Find where the given text appears and provide that cell's center as [X, Y] coordinate. 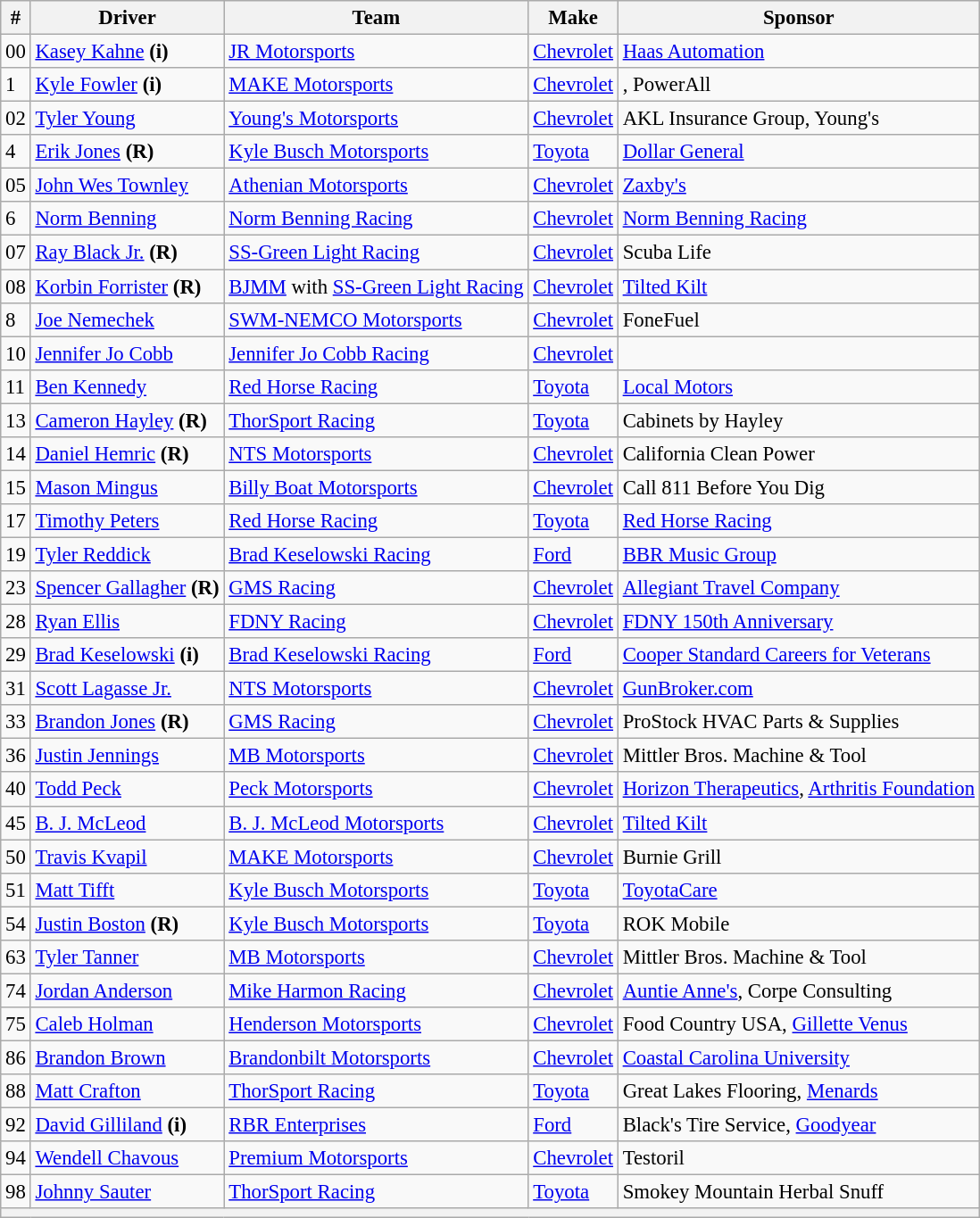
Mike Harmon Racing [377, 990]
Johnny Sauter [127, 1192]
94 [16, 1158]
Jennifer Jo Cobb Racing [377, 353]
Tyler Young [127, 119]
Spencer Gallagher (R) [127, 588]
Team [377, 18]
Norm Benning [127, 219]
FDNY Racing [377, 622]
Smokey Mountain Herbal Snuff [798, 1192]
BBR Music Group [798, 554]
Mason Mingus [127, 487]
05 [16, 186]
Great Lakes Flooring, Menards [798, 1091]
88 [16, 1091]
JR Motorsports [377, 52]
Local Motors [798, 386]
23 [16, 588]
63 [16, 957]
Food Country USA, Gillette Venus [798, 1024]
FoneFuel [798, 319]
13 [16, 420]
07 [16, 253]
Brandonbilt Motorsports [377, 1057]
Testoril [798, 1158]
Burnie Grill [798, 857]
40 [16, 790]
Kyle Fowler (i) [127, 85]
19 [16, 554]
Coastal Carolina University [798, 1057]
51 [16, 890]
GunBroker.com [798, 689]
Billy Boat Motorsports [377, 487]
# [16, 18]
Ben Kennedy [127, 386]
ProStock HVAC Parts & Supplies [798, 722]
17 [16, 521]
Peck Motorsports [377, 790]
1 [16, 85]
Henderson Motorsports [377, 1024]
AKL Insurance Group, Young's [798, 119]
ToyotaCare [798, 890]
Wendell Chavous [127, 1158]
Brad Keselowski (i) [127, 655]
36 [16, 756]
Justin Boston (R) [127, 924]
Ray Black Jr. (R) [127, 253]
Todd Peck [127, 790]
ROK Mobile [798, 924]
Black's Tire Service, Goodyear [798, 1125]
David Gilliland (i) [127, 1125]
, PowerAll [798, 85]
California Clean Power [798, 454]
98 [16, 1192]
Driver [127, 18]
Caleb Holman [127, 1024]
Brandon Jones (R) [127, 722]
14 [16, 454]
RBR Enterprises [377, 1125]
Joe Nemechek [127, 319]
8 [16, 319]
33 [16, 722]
Timothy Peters [127, 521]
Sponsor [798, 18]
B. J. McLeod Motorsports [377, 823]
50 [16, 857]
92 [16, 1125]
Cabinets by Hayley [798, 420]
Ryan Ellis [127, 622]
75 [16, 1024]
Korbin Forrister (R) [127, 286]
Zaxby's [798, 186]
Haas Automation [798, 52]
B. J. McLeod [127, 823]
Jordan Anderson [127, 990]
54 [16, 924]
28 [16, 622]
Matt Tifft [127, 890]
Athenian Motorsports [377, 186]
Cameron Hayley (R) [127, 420]
4 [16, 152]
Daniel Hemric (R) [127, 454]
Make [573, 18]
Call 811 Before You Dig [798, 487]
Matt Crafton [127, 1091]
45 [16, 823]
SS-Green Light Racing [377, 253]
John Wes Townley [127, 186]
Erik Jones (R) [127, 152]
SWM-NEMCO Motorsports [377, 319]
Horizon Therapeutics, Arthritis Foundation [798, 790]
Tyler Reddick [127, 554]
Tyler Tanner [127, 957]
BJMM with SS-Green Light Racing [377, 286]
Cooper Standard Careers for Veterans [798, 655]
Kasey Kahne (i) [127, 52]
Dollar General [798, 152]
Auntie Anne's, Corpe Consulting [798, 990]
6 [16, 219]
10 [16, 353]
Jennifer Jo Cobb [127, 353]
Allegiant Travel Company [798, 588]
11 [16, 386]
Justin Jennings [127, 756]
00 [16, 52]
86 [16, 1057]
02 [16, 119]
08 [16, 286]
29 [16, 655]
FDNY 150th Anniversary [798, 622]
Scuba Life [798, 253]
Travis Kvapil [127, 857]
Brandon Brown [127, 1057]
Premium Motorsports [377, 1158]
Young's Motorsports [377, 119]
15 [16, 487]
31 [16, 689]
74 [16, 990]
Scott Lagasse Jr. [127, 689]
